Scan for the cell matching the given text and deliver its [X, Y] coordinate at center. 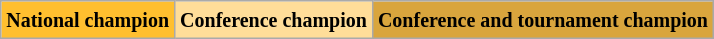
Conference and tournament champion [542, 20]
Conference champion [274, 20]
National champion [88, 20]
